Scan for the cell matching the given text and deliver its (X, Y) coordinate at center. 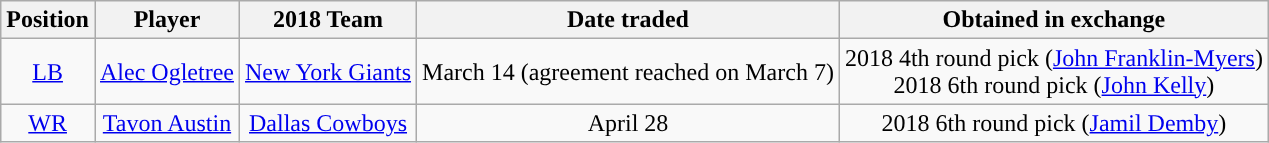
New York Giants (328, 72)
Position (48, 20)
WR (48, 123)
2018 6th round pick (Jamil Demby) (1054, 123)
LB (48, 72)
Alec Ogletree (166, 72)
Obtained in exchange (1054, 20)
Dallas Cowboys (328, 123)
2018 4th round pick (John Franklin-Myers) 2018 6th round pick (John Kelly) (1054, 72)
March 14 (agreement reached on March 7) (628, 72)
Player (166, 20)
2018 Team (328, 20)
April 28 (628, 123)
Date traded (628, 20)
Tavon Austin (166, 123)
